Capture the cell that displays the provided text and extract its [x, y] central coordinate. 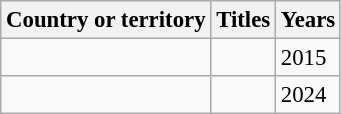
2024 [308, 95]
Years [308, 20]
Titles [244, 20]
Country or territory [106, 20]
2015 [308, 58]
